Provide the (X, Y) coordinate of the cell's center where the given text is located.  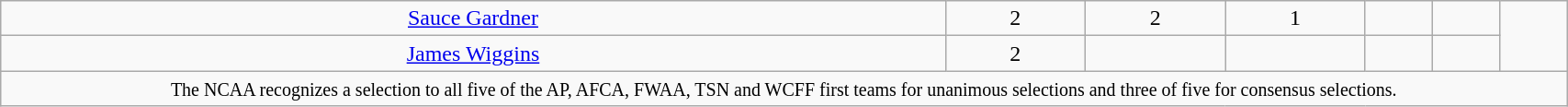
James Wiggins (473, 53)
Sauce Gardner (473, 18)
1 (1295, 18)
